Return (X, Y) of the center of cell containing provided text 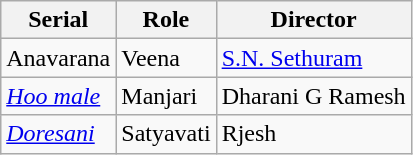
S.N. Sethuram (314, 58)
Anavarana (58, 58)
Veena (166, 58)
Director (314, 20)
Role (166, 20)
Hoo male (58, 96)
Satyavati (166, 134)
Dharani G Ramesh (314, 96)
Doresani (58, 134)
Manjari (166, 96)
Serial (58, 20)
Rjesh (314, 134)
